Locate the cell with the specified text and output its [X, Y] center coordinate. 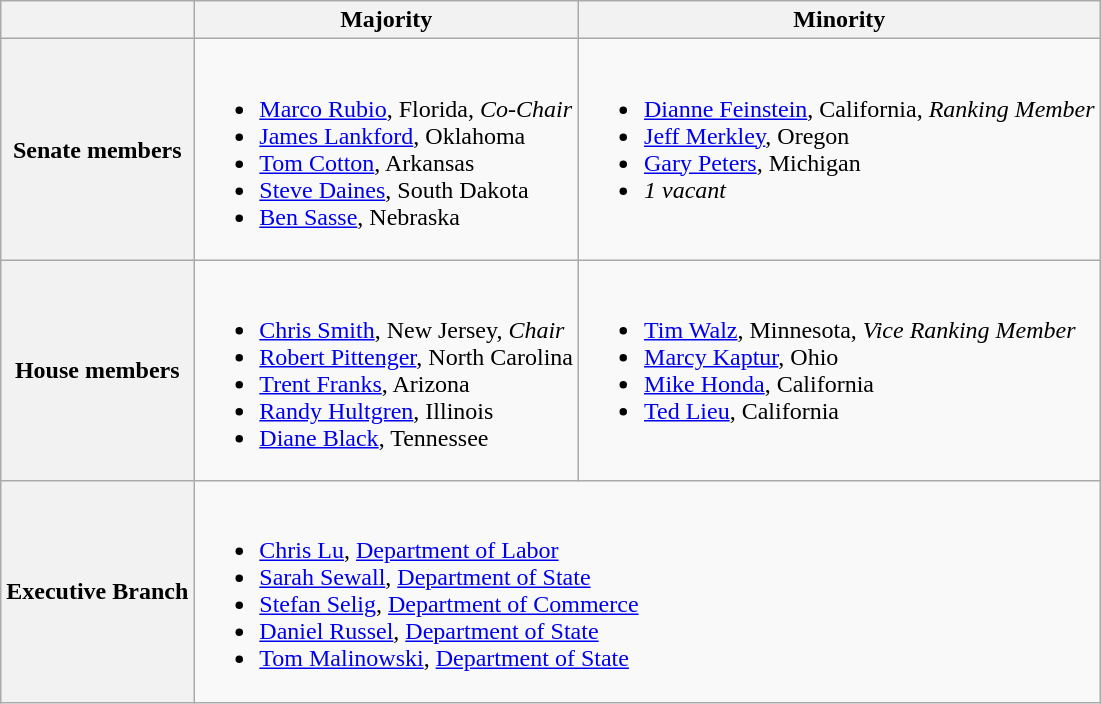
Marco Rubio, Florida, Co-ChairJames Lankford, OklahomaTom Cotton, ArkansasSteve Daines, South DakotaBen Sasse, Nebraska [386, 150]
Tim Walz, Minnesota, Vice Ranking MemberMarcy Kaptur, OhioMike Honda, CaliforniaTed Lieu, California [840, 370]
Executive Branch [98, 592]
Dianne Feinstein, California, Ranking MemberJeff Merkley, OregonGary Peters, Michigan1 vacant [840, 150]
Minority [840, 20]
House members [98, 370]
Chris Smith, New Jersey, ChairRobert Pittenger, North CarolinaTrent Franks, ArizonaRandy Hultgren, IllinoisDiane Black, Tennessee [386, 370]
Majority [386, 20]
Senate members [98, 150]
